Locate the cell with the specified text and output its (X, Y) center coordinate. 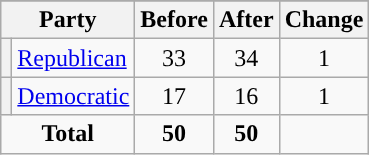
Republican (74, 58)
33 (174, 58)
Total (68, 134)
Democratic (74, 96)
16 (246, 96)
Party (68, 20)
After (246, 20)
Before (174, 20)
17 (174, 96)
Change (324, 20)
34 (246, 58)
